Provide the (x, y) coordinate of the cell's center where the given text is located.  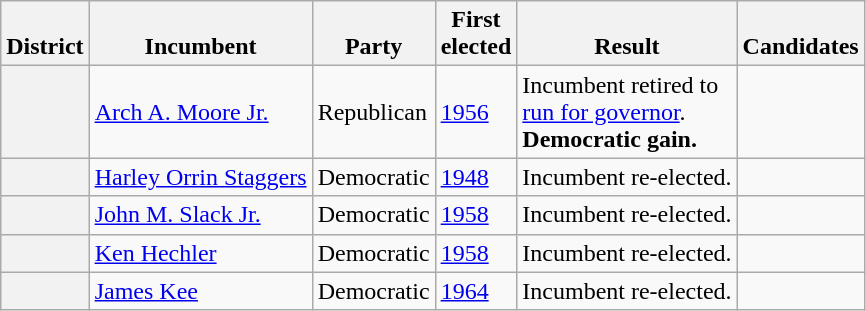
Party (374, 34)
1948 (476, 177)
Arch A. Moore Jr. (200, 112)
Republican (374, 112)
Ken Hechler (200, 253)
Result (627, 34)
District (45, 34)
Incumbent retired torun for governor.Democratic gain. (627, 112)
1956 (476, 112)
Harley Orrin Staggers (200, 177)
James Kee (200, 291)
Candidates (800, 34)
John M. Slack Jr. (200, 215)
Firstelected (476, 34)
Incumbent (200, 34)
1964 (476, 291)
